Return the [X, Y] coordinate for the center point of the cell that contains the specified text.  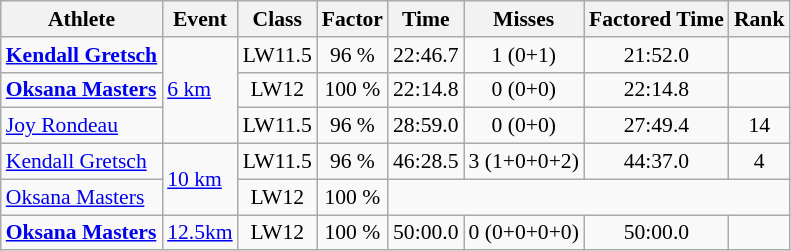
28:59.0 [426, 126]
Time [426, 19]
4 [760, 162]
Joy Rondeau [82, 126]
21:52.0 [656, 55]
Factor [352, 19]
44:37.0 [656, 162]
10 km [200, 180]
Misses [524, 19]
12.5km [200, 233]
3 (1+0+0+2) [524, 162]
Rank [760, 19]
46:28.5 [426, 162]
6 km [200, 90]
0 (0+0+0+0) [524, 233]
14 [760, 126]
Factored Time [656, 19]
Class [278, 19]
Event [200, 19]
27:49.4 [656, 126]
1 (0+1) [524, 55]
Athlete [82, 19]
22:46.7 [426, 55]
